Provide the [x, y] coordinate of the cell's center where the given text is located.  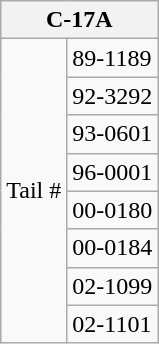
00-0180 [112, 210]
89-1189 [112, 58]
93-0601 [112, 134]
92-3292 [112, 96]
96-0001 [112, 172]
00-0184 [112, 248]
C-17A [80, 20]
02-1099 [112, 286]
Tail # [34, 191]
02-1101 [112, 324]
